Identify which cell holds the provided text, then report its (X, Y) central coordinate. 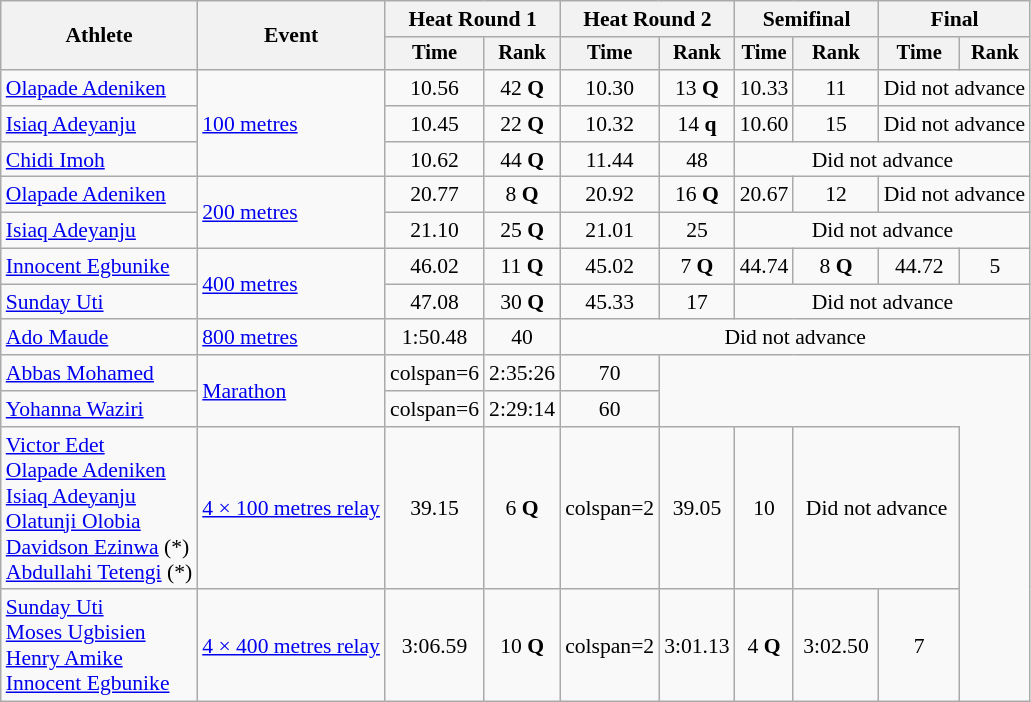
3:01.13 (696, 646)
Sunday UtiMoses UgbisienHenry AmikeInnocent Egbunike (99, 646)
Sunday Uti (99, 302)
4 × 400 metres relay (291, 646)
Ado Maude (99, 338)
47.08 (434, 302)
1:50.48 (434, 338)
30 Q (522, 302)
10.32 (610, 124)
10.33 (764, 88)
44.74 (764, 267)
20.67 (764, 195)
Yohanna Waziri (99, 409)
45.33 (610, 302)
100 metres (291, 124)
10 Q (522, 646)
2:35:26 (522, 373)
400 metres (291, 284)
7 Q (696, 267)
13 Q (696, 88)
11 (836, 88)
10.56 (434, 88)
10.62 (434, 160)
20.77 (434, 195)
5 (995, 267)
16 Q (696, 195)
17 (696, 302)
10.60 (764, 124)
21.01 (610, 231)
Athlete (99, 36)
Semifinal (807, 19)
200 metres (291, 212)
Chidi Imoh (99, 160)
39.15 (434, 508)
10 (764, 508)
Final (955, 19)
44.72 (920, 267)
2:29:14 (522, 409)
Abbas Mohamed (99, 373)
10.45 (434, 124)
45.02 (610, 267)
Victor EdetOlapade AdenikenIsiaq AdeyanjuOlatunji OlobiaDavidson Ezinwa (*)Abdullahi Tetengi (*) (99, 508)
3:02.50 (836, 646)
Innocent Egbunike (99, 267)
48 (696, 160)
21.10 (434, 231)
Heat Round 1 (472, 19)
20.92 (610, 195)
12 (836, 195)
60 (610, 409)
22 Q (522, 124)
800 metres (291, 338)
14 q (696, 124)
6 Q (522, 508)
46.02 (434, 267)
25 Q (522, 231)
42 Q (522, 88)
4 Q (764, 646)
44 Q (522, 160)
10.30 (610, 88)
39.05 (696, 508)
70 (610, 373)
11 Q (522, 267)
15 (836, 124)
Marathon (291, 390)
40 (522, 338)
3:06.59 (434, 646)
4 × 100 metres relay (291, 508)
7 (920, 646)
Heat Round 2 (648, 19)
25 (696, 231)
11.44 (610, 160)
Event (291, 36)
